Find where the given text appears and provide that cell's center as (x, y) coordinate. 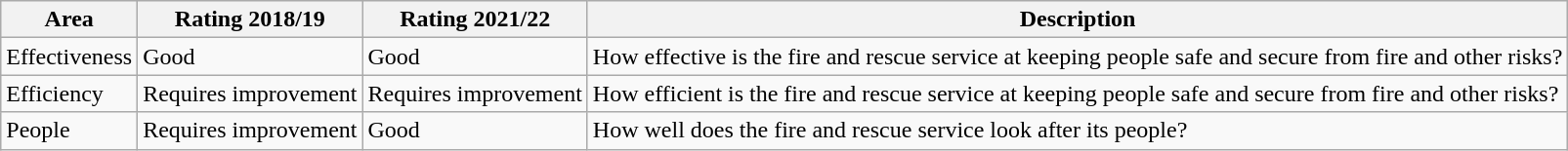
How well does the fire and rescue service look after its people? (1078, 131)
Rating 2021/22 (475, 19)
Area (69, 19)
Efficiency (69, 94)
Effectiveness (69, 57)
Rating 2018/19 (250, 19)
Description (1078, 19)
How efficient is the fire and rescue service at keeping people safe and secure from fire and other risks? (1078, 94)
How effective is the fire and rescue service at keeping people safe and secure from fire and other risks? (1078, 57)
People (69, 131)
